Extract the [x, y] coordinate from the center of the cell holding the provided text.  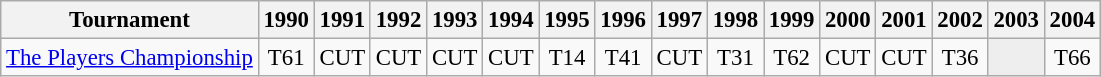
T66 [1072, 58]
T31 [735, 58]
2004 [1072, 20]
T61 [286, 58]
2003 [1016, 20]
2001 [904, 20]
T62 [792, 58]
T36 [960, 58]
1994 [511, 20]
1999 [792, 20]
1997 [679, 20]
1996 [623, 20]
T41 [623, 58]
Tournament [130, 20]
1991 [342, 20]
1992 [398, 20]
T14 [567, 58]
1998 [735, 20]
2000 [848, 20]
1990 [286, 20]
The Players Championship [130, 58]
1993 [455, 20]
2002 [960, 20]
1995 [567, 20]
